Pinpoint the cell where the given text exists, returning its [x, y] midpoint coordinate. 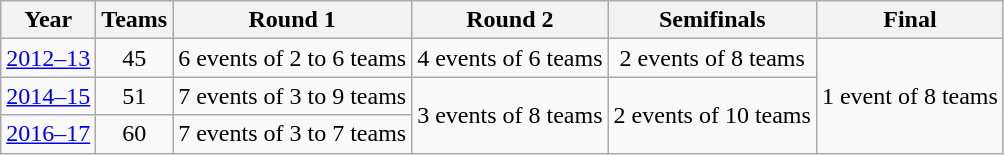
1 event of 8 teams [910, 96]
Year [48, 20]
2016–17 [48, 134]
Round 1 [292, 20]
Round 2 [510, 20]
Semifinals [712, 20]
7 events of 3 to 7 teams [292, 134]
Teams [134, 20]
Final [910, 20]
2 events of 8 teams [712, 58]
2012–13 [48, 58]
45 [134, 58]
4 events of 6 teams [510, 58]
51 [134, 96]
7 events of 3 to 9 teams [292, 96]
2 events of 10 teams [712, 115]
60 [134, 134]
3 events of 8 teams [510, 115]
2014–15 [48, 96]
6 events of 2 to 6 teams [292, 58]
